Detect which cell encompasses the target text, then output its (X, Y) center coordinate. 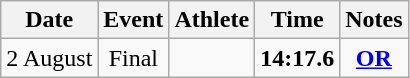
Final (134, 58)
2 August (50, 58)
Athlete (212, 20)
Date (50, 20)
Event (134, 20)
OR (374, 58)
Notes (374, 20)
Time (298, 20)
14:17.6 (298, 58)
